Output the [x, y] coordinate of the center of the cell containing the given text.  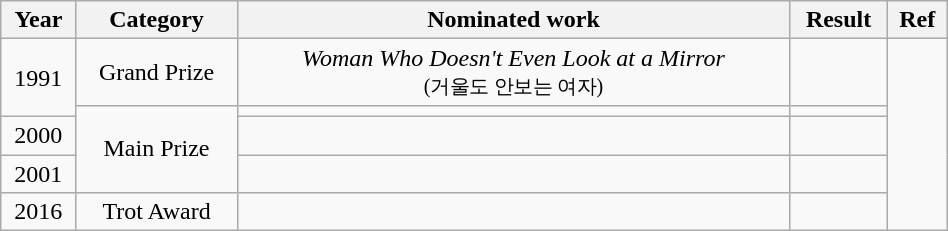
Ref [917, 20]
2001 [38, 173]
Grand Prize [156, 72]
1991 [38, 78]
Year [38, 20]
2016 [38, 212]
Woman Who Doesn't Even Look at a Mirror(거울도 안보는 여자) [514, 72]
Main Prize [156, 148]
Result [838, 20]
Trot Award [156, 212]
Nominated work [514, 20]
Category [156, 20]
2000 [38, 135]
